Identify which cell holds the provided text, then report its [x, y] central coordinate. 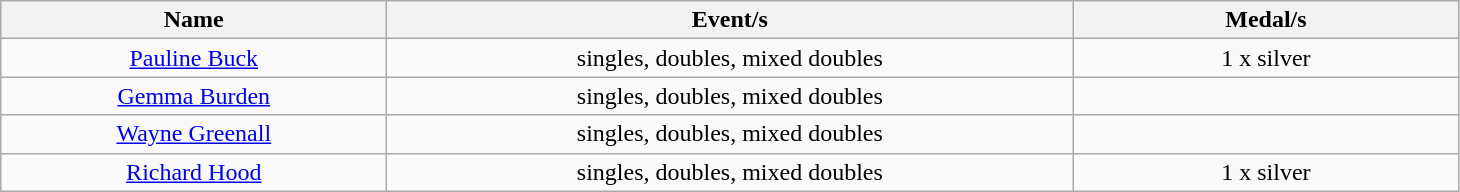
Medal/s [1266, 20]
Event/s [730, 20]
Wayne Greenall [194, 134]
Gemma Burden [194, 96]
Name [194, 20]
Pauline Buck [194, 58]
Richard Hood [194, 172]
